Return (x, y) of the center of cell containing provided text 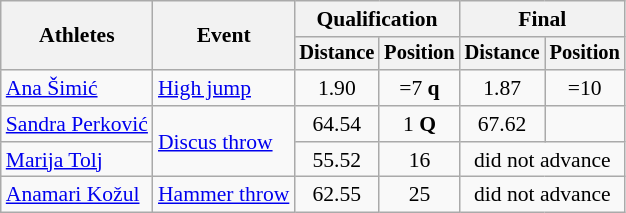
Marija Tolj (77, 160)
Sandra Perković (77, 124)
Ana Šimić (77, 88)
=10 (585, 88)
Athletes (77, 36)
1.87 (502, 88)
High jump (224, 88)
Qualification (376, 19)
Hammer throw (224, 195)
16 (419, 160)
Discus throw (224, 142)
25 (419, 195)
67.62 (502, 124)
Final (542, 19)
Event (224, 36)
64.54 (336, 124)
1 Q (419, 124)
1.90 (336, 88)
62.55 (336, 195)
55.52 (336, 160)
Anamari Kožul (77, 195)
=7 q (419, 88)
